Provide the [X, Y] coordinate of the cell's center where the given text is located.  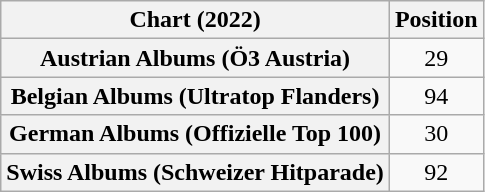
29 [436, 58]
Position [436, 20]
Chart (2022) [196, 20]
Swiss Albums (Schweizer Hitparade) [196, 172]
Austrian Albums (Ö3 Austria) [196, 58]
92 [436, 172]
30 [436, 134]
German Albums (Offizielle Top 100) [196, 134]
Belgian Albums (Ultratop Flanders) [196, 96]
94 [436, 96]
